Search for the cell housing the specified text and yield its (x, y) center coordinate. 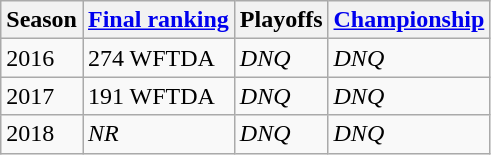
2018 (42, 134)
191 WFTDA (158, 96)
Championship (409, 20)
Playoffs (281, 20)
NR (158, 134)
2017 (42, 96)
Final ranking (158, 20)
Season (42, 20)
274 WFTDA (158, 58)
2016 (42, 58)
